Determine the [X, Y] coordinate at the center of the cell enclosing the given text.  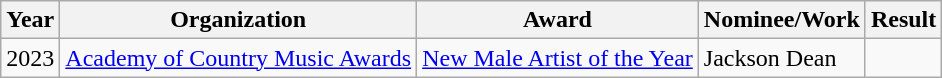
Result [903, 20]
Year [30, 20]
2023 [30, 58]
Nominee/Work [782, 20]
Academy of Country Music Awards [238, 58]
Award [558, 20]
Jackson Dean [782, 58]
New Male Artist of the Year [558, 58]
Organization [238, 20]
